Return (X, Y) of the center of cell containing provided text 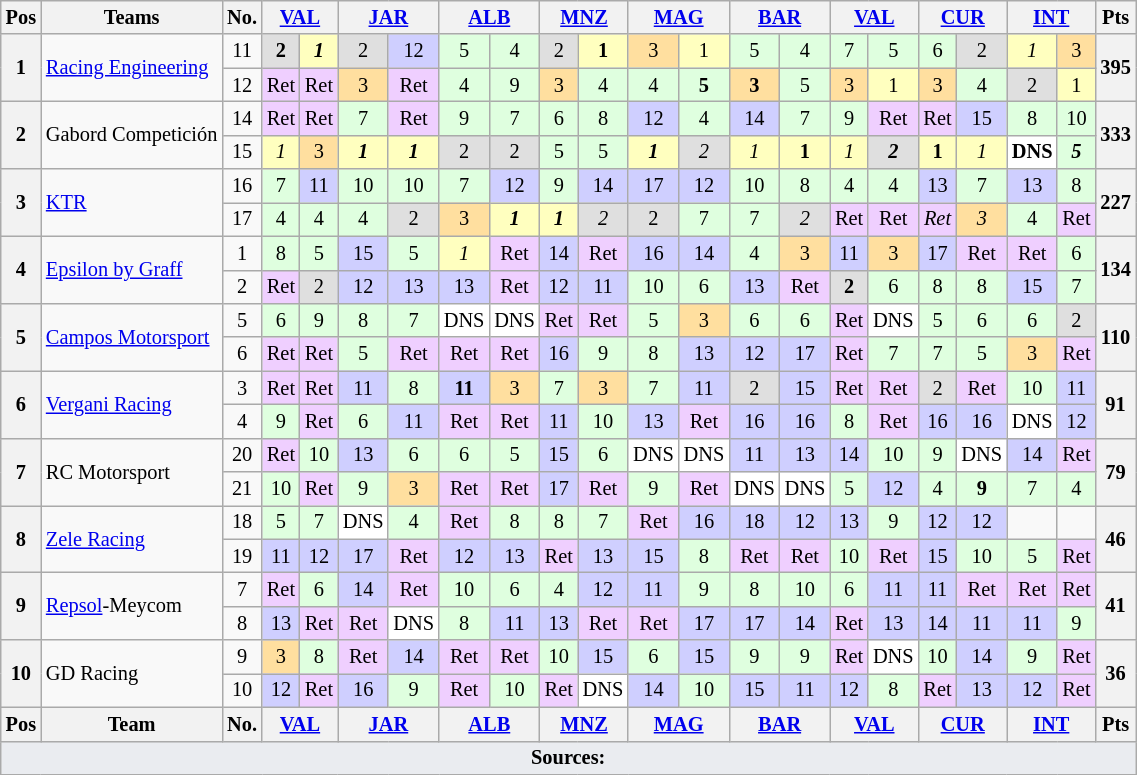
110 (1115, 336)
Epsilon by Graff (132, 270)
134 (1115, 270)
Gabord Competición (132, 134)
21 (242, 489)
Zele Racing (132, 538)
19 (242, 556)
79 (1115, 472)
Vergani Racing (132, 404)
20 (242, 455)
91 (1115, 404)
Team (132, 724)
RC Motorsport (132, 472)
KTR (132, 202)
Sources: (568, 758)
GD Racing (132, 674)
333 (1115, 134)
Racing Engineering (132, 68)
395 (1115, 68)
Repsol-Meycom (132, 606)
46 (1115, 538)
Campos Motorsport (132, 336)
227 (1115, 202)
36 (1115, 674)
41 (1115, 606)
Teams (132, 17)
